Detect which cell encompasses the target text, then output its (x, y) center coordinate. 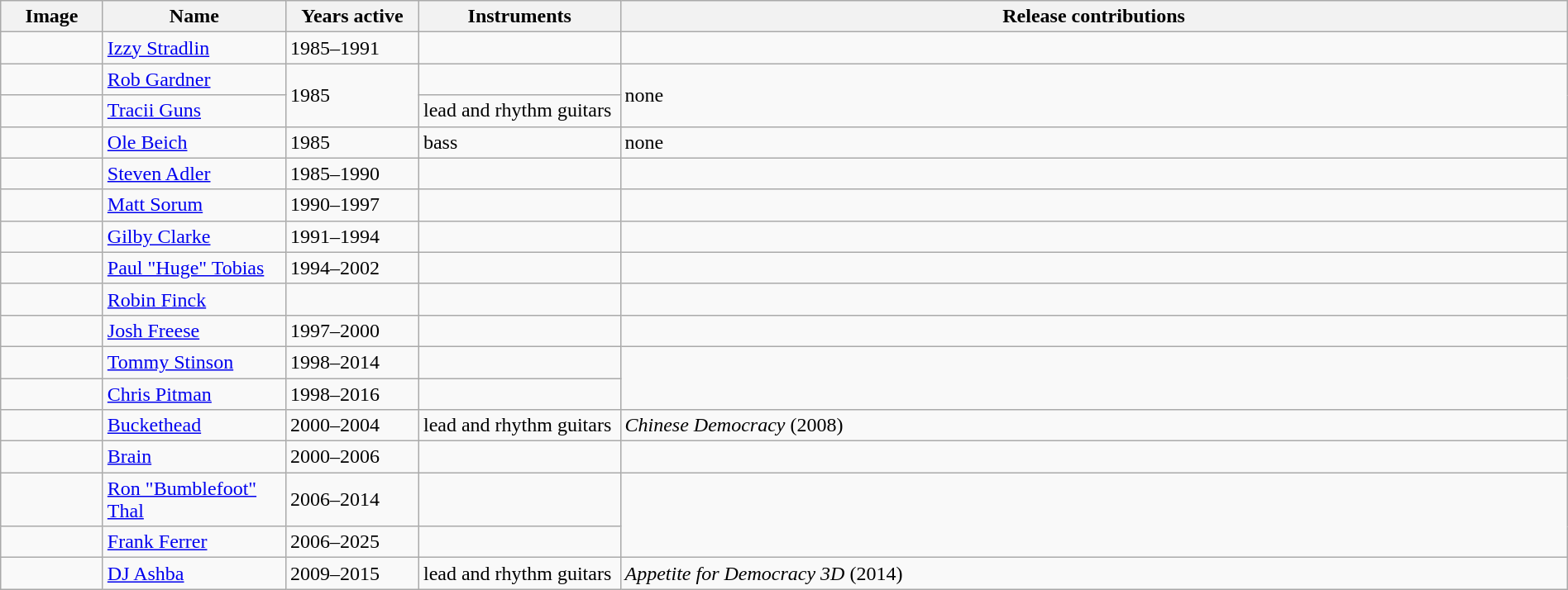
1990–1997 (352, 205)
Matt Sorum (194, 205)
1997–2000 (352, 331)
Image (52, 17)
2006–2014 (352, 499)
DJ Ashba (194, 573)
Chris Pitman (194, 394)
Gilby Clarke (194, 236)
2000–2006 (352, 457)
1985–1991 (352, 48)
Tommy Stinson (194, 362)
1998–2016 (352, 394)
Robin Finck (194, 299)
Frank Ferrer (194, 542)
1985–1990 (352, 174)
bass (519, 142)
Name (194, 17)
Tracii Guns (194, 111)
Ron "Bumblefoot" Thal (194, 499)
Rob Gardner (194, 79)
Josh Freese (194, 331)
Steven Adler (194, 174)
Appetite for Democracy 3D (2014) (1093, 573)
Instruments (519, 17)
Buckethead (194, 426)
Brain (194, 457)
1994–2002 (352, 268)
Izzy Stradlin (194, 48)
2009–2015 (352, 573)
Paul "Huge" Tobias (194, 268)
2000–2004 (352, 426)
1998–2014 (352, 362)
1991–1994 (352, 236)
Chinese Democracy (2008) (1093, 426)
Ole Beich (194, 142)
Years active (352, 17)
Release contributions (1093, 17)
2006–2025 (352, 542)
